Return (x, y) of the center of cell containing provided text 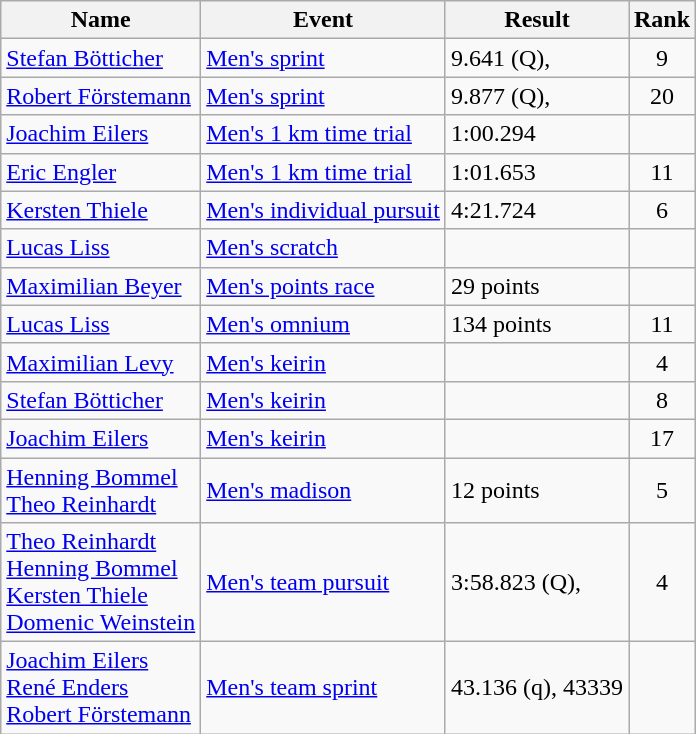
Men's team sprint (324, 688)
Joachim EilersRené EndersRobert Förstemann (101, 688)
Result (536, 20)
1:00.294 (536, 134)
Men's omnium (324, 324)
Henning BommelTheo Reinhardt (101, 490)
9.641 (Q), (536, 58)
1:01.653 (536, 172)
9.877 (Q), (536, 96)
20 (662, 96)
Maximilian Beyer (101, 286)
Men's scratch (324, 248)
17 (662, 438)
3:58.823 (Q), (536, 582)
43.136 (q), 43339 (536, 688)
4:21.724 (536, 210)
Men's team pursuit (324, 582)
Robert Förstemann (101, 96)
Theo ReinhardtHenning BommelKersten ThieleDomenic Weinstein (101, 582)
12 points (536, 490)
Men's madison (324, 490)
5 (662, 490)
29 points (536, 286)
Men's points race (324, 286)
9 (662, 58)
6 (662, 210)
134 points (536, 324)
Kersten Thiele (101, 210)
Eric Engler (101, 172)
Maximilian Levy (101, 362)
Men's individual pursuit (324, 210)
Name (101, 20)
8 (662, 400)
Rank (662, 20)
Event (324, 20)
